Return (X, Y) of the center of cell containing provided text 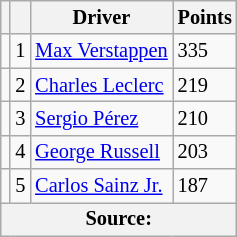
Carlos Sainz Jr. (101, 186)
3 (20, 118)
187 (205, 186)
2 (20, 85)
Source: (119, 219)
219 (205, 85)
Max Verstappen (101, 51)
335 (205, 51)
5 (20, 186)
210 (205, 118)
4 (20, 152)
Driver (101, 17)
Points (205, 17)
George Russell (101, 152)
Sergio Pérez (101, 118)
1 (20, 51)
Charles Leclerc (101, 85)
203 (205, 152)
